Locate the cell with the specified text and output its [x, y] center coordinate. 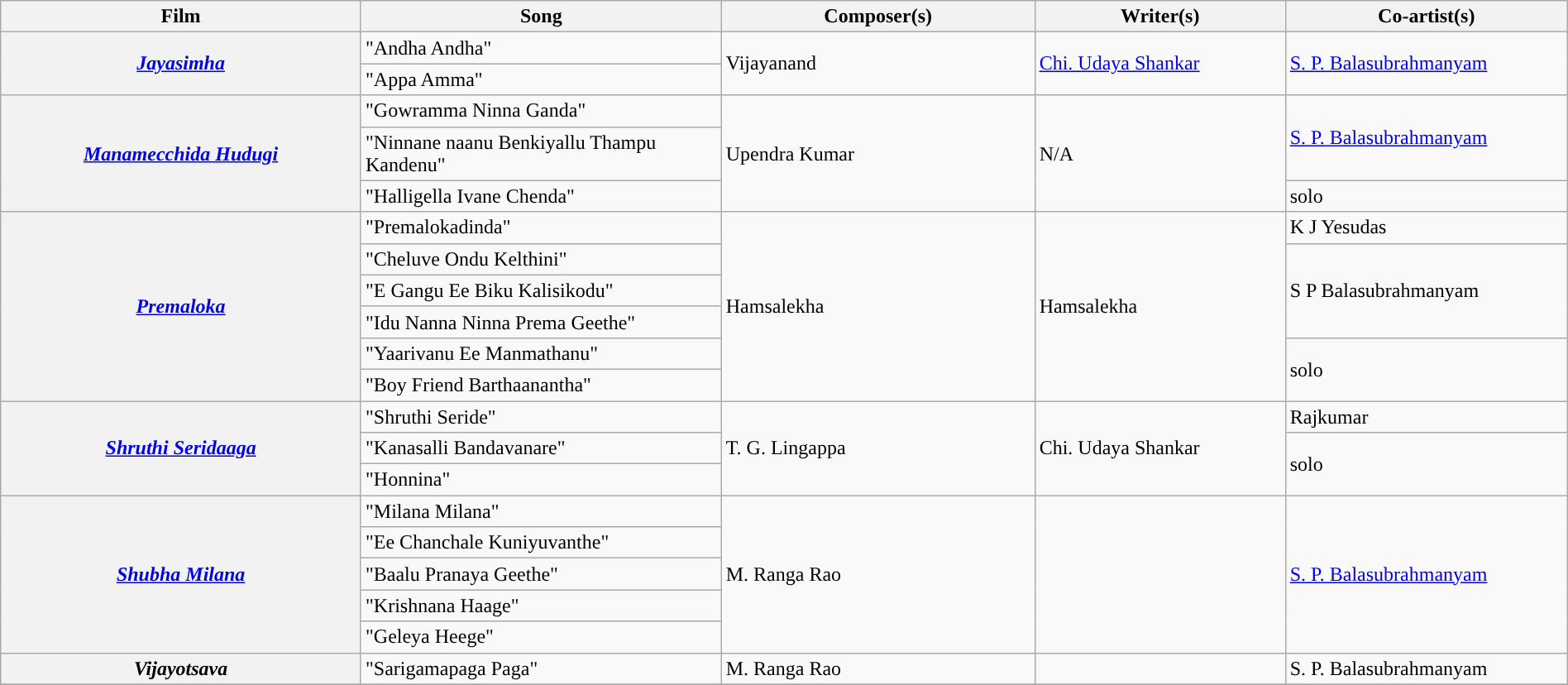
T. G. Lingappa [878, 448]
Film [181, 17]
"Kanasalli Bandavanare" [541, 448]
Vijayanand [878, 64]
"Halligella Ivane Chenda" [541, 196]
Vijayotsava [181, 668]
N/A [1159, 154]
Song [541, 17]
K J Yesudas [1426, 228]
"E Gangu Ee Biku Kalisikodu" [541, 290]
Rajkumar [1426, 416]
"Andha Andha" [541, 48]
"Honnina" [541, 480]
Shruthi Seridaaga [181, 448]
Upendra Kumar [878, 154]
Premaloka [181, 306]
"Boy Friend Barthaanantha" [541, 385]
"Baalu Pranaya Geethe" [541, 574]
"Ee Chanchale Kuniyuvanthe" [541, 543]
"Gowramma Ninna Ganda" [541, 111]
Writer(s) [1159, 17]
"Krishnana Haage" [541, 606]
"Appa Amma" [541, 79]
"Geleya Heege" [541, 637]
Manamecchida Hudugi [181, 154]
Shubha Milana [181, 574]
S P Balasubrahmanyam [1426, 290]
Composer(s) [878, 17]
"Cheluve Ondu Kelthini" [541, 259]
"Ninnane naanu Benkiyallu Thampu Kandenu" [541, 154]
"Yaarivanu Ee Manmathanu" [541, 353]
"Milana Milana" [541, 511]
"Premalokadinda" [541, 228]
"Shruthi Seride" [541, 416]
Jayasimha [181, 64]
"Sarigamapaga Paga" [541, 668]
"Idu Nanna Ninna Prema Geethe" [541, 322]
Co-artist(s) [1426, 17]
